From the cell containing the given text, extract its center point as (x, y) coordinate. 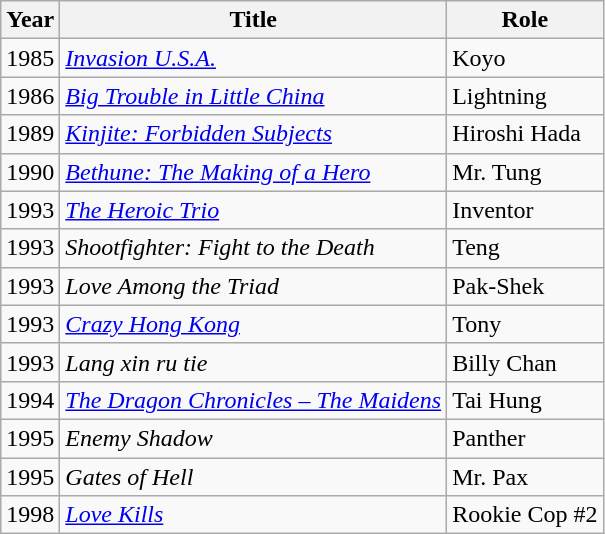
Lightning (525, 96)
Koyo (525, 58)
Shootfighter: Fight to the Death (254, 248)
1998 (30, 515)
Big Trouble in Little China (254, 96)
Role (525, 20)
Gates of Hell (254, 477)
Tony (525, 324)
1994 (30, 400)
Title (254, 20)
1989 (30, 134)
Teng (525, 248)
Tai Hung (525, 400)
Billy Chan (525, 362)
Rookie Cop #2 (525, 515)
Bethune: The Making of a Hero (254, 172)
Lang xin ru tie (254, 362)
1985 (30, 58)
Pak-Shek (525, 286)
Inventor (525, 210)
Hiroshi Hada (525, 134)
Invasion U.S.A. (254, 58)
Love Among the Triad (254, 286)
Panther (525, 438)
Year (30, 20)
Love Kills (254, 515)
1990 (30, 172)
Mr. Tung (525, 172)
Enemy Shadow (254, 438)
The Heroic Trio (254, 210)
Kinjite: Forbidden Subjects (254, 134)
The Dragon Chronicles – The Maidens (254, 400)
Mr. Pax (525, 477)
Crazy Hong Kong (254, 324)
1986 (30, 96)
